Identify which cell holds the provided text, then report its [x, y] central coordinate. 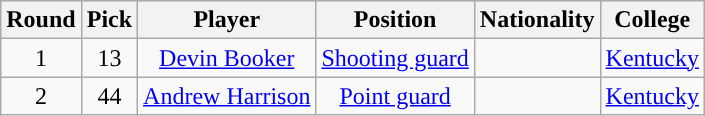
13 [109, 58]
Pick [109, 20]
Position [395, 20]
Round [41, 20]
Devin Booker [227, 58]
44 [109, 96]
College [652, 20]
Shooting guard [395, 58]
Nationality [537, 20]
Player [227, 20]
Point guard [395, 96]
1 [41, 58]
Andrew Harrison [227, 96]
2 [41, 96]
